Locate the cell with the specified text and output its (x, y) center coordinate. 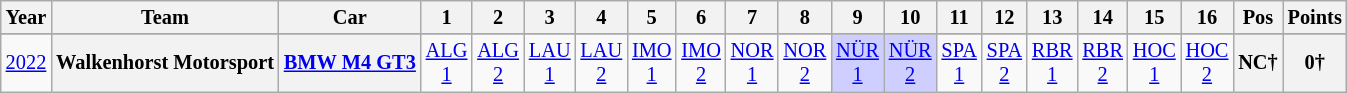
ALG1 (447, 63)
NOR2 (804, 63)
10 (910, 17)
16 (1208, 17)
Team (165, 17)
13 (1052, 17)
Points (1315, 17)
Year (26, 17)
12 (1004, 17)
1 (447, 17)
5 (652, 17)
Pos (1258, 17)
4 (601, 17)
HOC2 (1208, 63)
6 (700, 17)
11 (960, 17)
Car (350, 17)
9 (858, 17)
3 (550, 17)
SPA2 (1004, 63)
7 (752, 17)
15 (1154, 17)
NC† (1258, 63)
SPA1 (960, 63)
ALG2 (498, 63)
14 (1102, 17)
RBR2 (1102, 63)
IMO2 (700, 63)
2022 (26, 63)
IMO1 (652, 63)
HOC1 (1154, 63)
NÜR2 (910, 63)
LAU1 (550, 63)
8 (804, 17)
NÜR1 (858, 63)
Walkenhorst Motorsport (165, 63)
RBR1 (1052, 63)
2 (498, 17)
0† (1315, 63)
LAU2 (601, 63)
BMW M4 GT3 (350, 63)
NOR1 (752, 63)
